Provide the (x, y) coordinate of the cell's center where the given text is located.  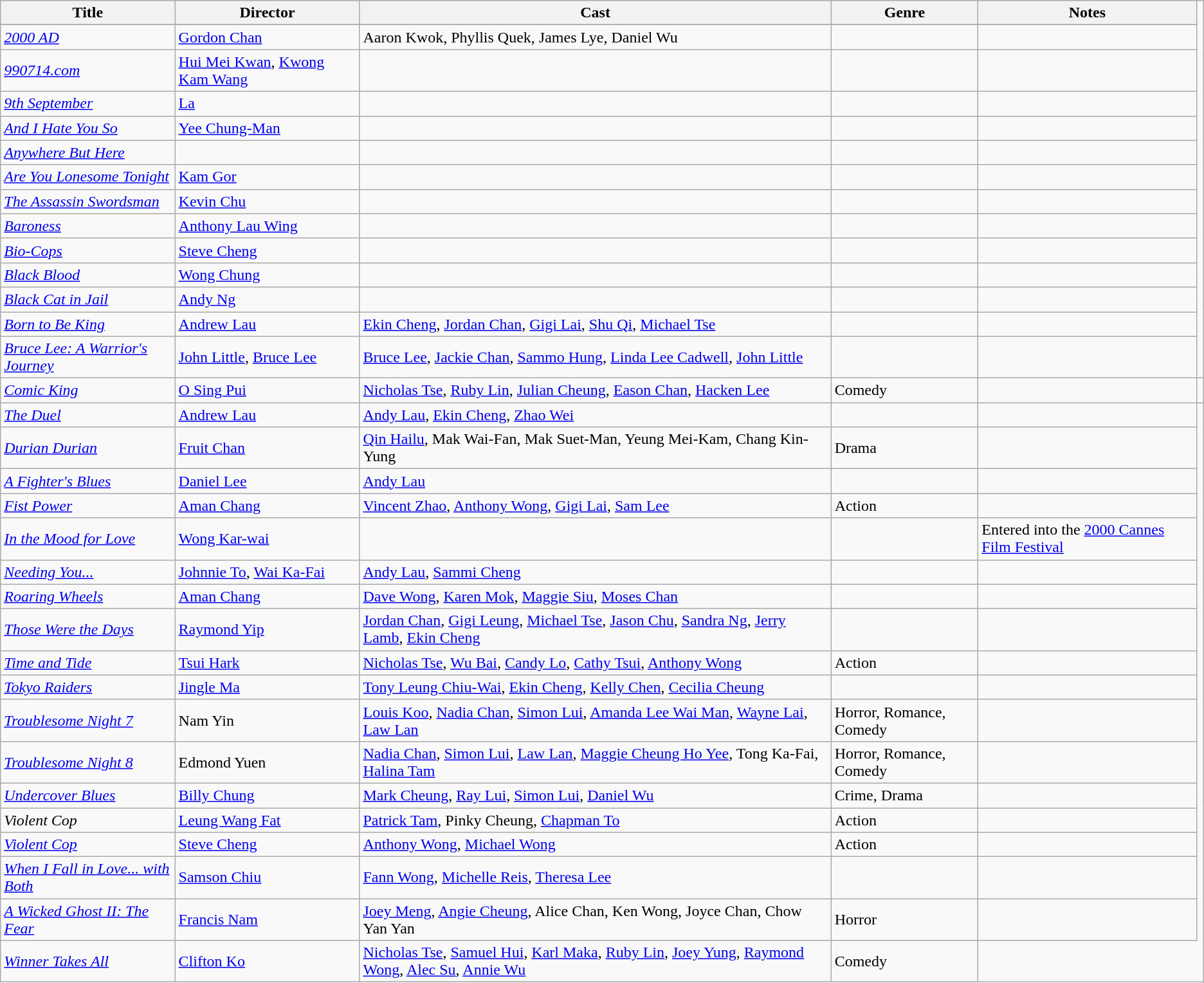
John Little, Bruce Lee (268, 358)
Jordan Chan, Gigi Leung, Michael Tse, Jason Chu, Sandra Ng, Jerry Lamb, Ekin Cheng (596, 629)
A Wicked Ghost II: The Fear (87, 920)
Genre (904, 13)
Wong Chung (268, 275)
Director (268, 13)
Anthony Wong, Michael Wong (596, 845)
Drama (904, 448)
And I Hate You So (87, 128)
Raymond Yip (268, 629)
Kevin Chu (268, 201)
Winner Takes All (87, 961)
Fruit Chan (268, 448)
Andy Ng (268, 299)
Time and Tide (87, 663)
Anthony Lau Wing (268, 226)
The Assassin Swordsman (87, 201)
Yee Chung-Man (268, 128)
Jingle Ma (268, 687)
Bio-Cops (87, 250)
Gordon Chan (268, 37)
When I Fall in Love... with Both (87, 877)
990714.com (87, 71)
Baroness (87, 226)
Mark Cheung, Ray Lui, Simon Lui, Daniel Wu (596, 795)
Qin Hailu, Mak Wai-Fan, Mak Suet-Man, Yeung Mei-Kam, Chang Kin-Yung (596, 448)
Dave Wong, Karen Mok, Maggie Siu, Moses Chan (596, 596)
Ekin Cheng, Jordan Chan, Gigi Lai, Shu Qi, Michael Tse (596, 324)
Andy Lau, Sammi Cheng (596, 572)
Vincent Zhao, Anthony Wong, Gigi Lai, Sam Lee (596, 506)
Fann Wong, Michelle Reis, Theresa Lee (596, 877)
Are You Lonesome Tonight (87, 177)
Tony Leung Chiu-Wai, Ekin Cheng, Kelly Chen, Cecilia Cheung (596, 687)
Tsui Hark (268, 663)
O Sing Pui (268, 390)
Troublesome Night 8 (87, 762)
Entered into the 2000 Cannes Film Festival (1087, 539)
Francis Nam (268, 920)
Anywhere But Here (87, 152)
Clifton Ko (268, 961)
Fist Power (87, 506)
Patrick Tam, Pinky Cheung, Chapman To (596, 820)
The Duel (87, 415)
Born to Be King (87, 324)
Crime, Drama (904, 795)
Joey Meng, Angie Cheung, Alice Chan, Ken Wong, Joyce Chan, Chow Yan Yan (596, 920)
Nicholas Tse, Wu Bai, Candy Lo, Cathy Tsui, Anthony Wong (596, 663)
Billy Chung (268, 795)
Edmond Yuen (268, 762)
Undercover Blues (87, 795)
Cast (596, 13)
Bruce Lee: A Warrior's Journey (87, 358)
Title (87, 13)
Black Cat in Jail (87, 299)
Andy Lau, Ekin Cheng, Zhao Wei (596, 415)
9th September (87, 104)
A Fighter's Blues (87, 481)
Hui Mei Kwan, Kwong Kam Wang (268, 71)
Louis Koo, Nadia Chan, Simon Lui, Amanda Lee Wai Man, Wayne Lai, Law Lan (596, 721)
Those Were the Days (87, 629)
Nicholas Tse, Samuel Hui, Karl Maka, Ruby Lin, Joey Yung, Raymond Wong, Alec Su, Annie Wu (596, 961)
Nam Yin (268, 721)
Nicholas Tse, Ruby Lin, Julian Cheung, Eason Chan, Hacken Lee (596, 390)
Wong Kar-wai (268, 539)
Samson Chiu (268, 877)
Bruce Lee, Jackie Chan, Sammo Hung, Linda Lee Cadwell, John Little (596, 358)
Kam Gor (268, 177)
Comic King (87, 390)
Notes (1087, 13)
Daniel Lee (268, 481)
Nadia Chan, Simon Lui, Law Lan, Maggie Cheung Ho Yee, Tong Ka-Fai, Halina Tam (596, 762)
Black Blood (87, 275)
Leung Wang Fat (268, 820)
2000 AD (87, 37)
Horror (904, 920)
Andy Lau (596, 481)
Needing You... (87, 572)
In the Mood for Love (87, 539)
Roaring Wheels (87, 596)
Durian Durian (87, 448)
La (268, 104)
Troublesome Night 7 (87, 721)
Aaron Kwok, Phyllis Quek, James Lye, Daniel Wu (596, 37)
Tokyo Raiders (87, 687)
Johnnie To, Wai Ka-Fai (268, 572)
